For the text-containing cell, return its midpoint in (x, y) coordinate format. 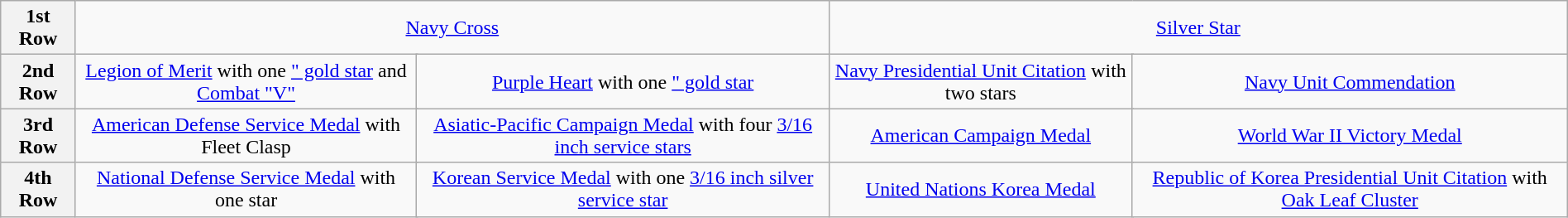
3rd Row (38, 136)
World War II Victory Medal (1350, 136)
Republic of Korea Presidential Unit Citation with Oak Leaf Cluster (1350, 189)
Korean Service Medal with one 3/16 inch silver service star (624, 189)
Silver Star (1198, 28)
Navy Presidential Unit Citation with two stars (981, 81)
2nd Row (38, 81)
1st Row (38, 28)
Navy Cross (452, 28)
Legion of Merit with one " gold star and Combat "V" (246, 81)
American Defense Service Medal with Fleet Clasp (246, 136)
United Nations Korea Medal (981, 189)
Asiatic-Pacific Campaign Medal with four 3/16 inch service stars (624, 136)
Navy Unit Commendation (1350, 81)
4th Row (38, 189)
National Defense Service Medal with one star (246, 189)
American Campaign Medal (981, 136)
Purple Heart with one " gold star (624, 81)
